Provide the (X, Y) coordinate of the cell's center where the given text is located.  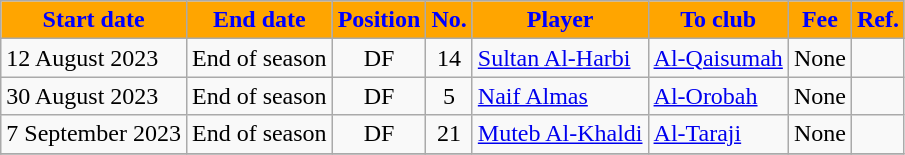
5 (449, 96)
Al-Taraji (718, 134)
Position (379, 20)
21 (449, 134)
Al-Qaisumah (718, 58)
To club (718, 20)
Fee (820, 20)
End date (259, 20)
Naif Almas (560, 96)
Start date (94, 20)
30 August 2023 (94, 96)
14 (449, 58)
Muteb Al-Khaldi (560, 134)
Sultan Al-Harbi (560, 58)
Al-Orobah (718, 96)
Ref. (878, 20)
12 August 2023 (94, 58)
7 September 2023 (94, 134)
No. (449, 20)
Player (560, 20)
